Identify which cell holds the provided text, then report its (x, y) central coordinate. 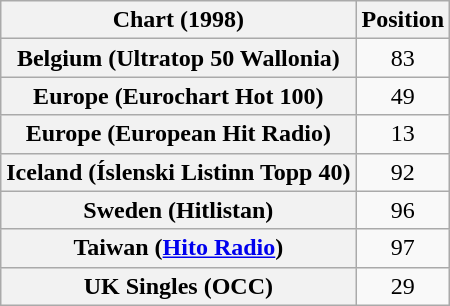
96 (403, 210)
Europe (European Hit Radio) (178, 134)
13 (403, 134)
Taiwan (Hito Radio) (178, 248)
49 (403, 96)
Iceland (Íslenski Listinn Topp 40) (178, 172)
92 (403, 172)
Chart (1998) (178, 20)
UK Singles (OCC) (178, 286)
83 (403, 58)
Position (403, 20)
Sweden (Hitlistan) (178, 210)
Europe (Eurochart Hot 100) (178, 96)
29 (403, 286)
Belgium (Ultratop 50 Wallonia) (178, 58)
97 (403, 248)
